Pinpoint the cell where the given text exists, returning its (x, y) midpoint coordinate. 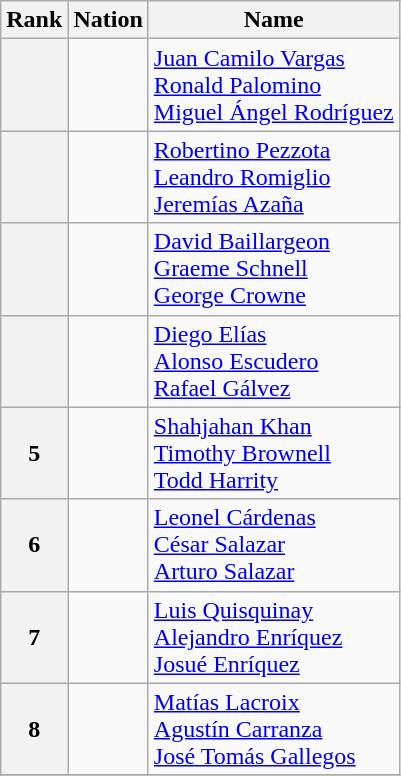
Leonel CárdenasCésar SalazarArturo Salazar (274, 545)
Name (274, 20)
5 (34, 453)
8 (34, 729)
7 (34, 637)
Diego ElíasAlonso EscuderoRafael Gálvez (274, 361)
Shahjahan KhanTimothy BrownellTodd Harrity (274, 453)
Rank (34, 20)
6 (34, 545)
Matías LacroixAgustín CarranzaJosé Tomás Gallegos (274, 729)
Juan Camilo VargasRonald PalominoMiguel Ángel Rodríguez (274, 85)
Luis QuisquinayAlejandro EnríquezJosué Enríquez (274, 637)
Robertino PezzotaLeandro RomiglioJeremías Azaña (274, 177)
David BaillargeonGraeme SchnellGeorge Crowne (274, 269)
Nation (108, 20)
